Find where the given text appears and provide that cell's center as [x, y] coordinate. 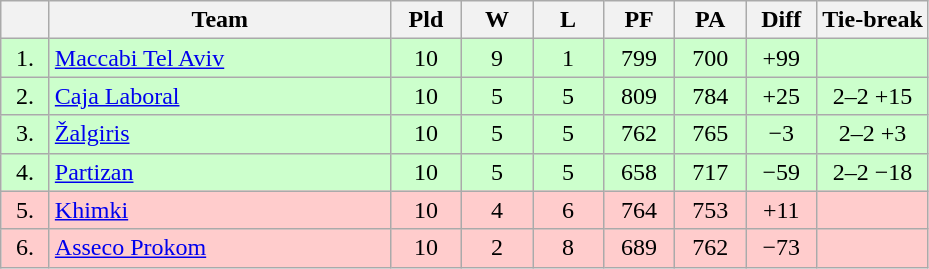
Diff [782, 20]
5. [26, 210]
4. [26, 172]
Žalgiris [220, 134]
2–2 −18 [873, 172]
8 [568, 248]
717 [710, 172]
L [568, 20]
3. [26, 134]
6 [568, 210]
+11 [782, 210]
Khimki [220, 210]
2 [496, 248]
809 [640, 96]
Partizan [220, 172]
4 [496, 210]
Pld [426, 20]
Tie-break [873, 20]
700 [710, 58]
Asseco Prokom [220, 248]
765 [710, 134]
Caja Laboral [220, 96]
+99 [782, 58]
753 [710, 210]
W [496, 20]
+25 [782, 96]
2–2 +3 [873, 134]
6. [26, 248]
2–2 +15 [873, 96]
−3 [782, 134]
799 [640, 58]
PA [710, 20]
764 [640, 210]
658 [640, 172]
1 [568, 58]
784 [710, 96]
−59 [782, 172]
9 [496, 58]
Maccabi Tel Aviv [220, 58]
2. [26, 96]
1. [26, 58]
−73 [782, 248]
689 [640, 248]
PF [640, 20]
Team [220, 20]
